Locate the cell with the specified text and output its (x, y) center coordinate. 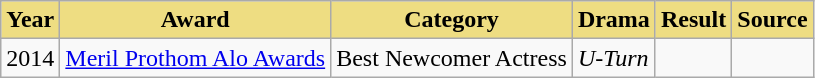
Result (693, 20)
U-Turn (614, 58)
Category (452, 20)
Year (30, 20)
Award (196, 20)
Meril Prothom Alo Awards (196, 58)
2014 (30, 58)
Source (772, 20)
Best Newcomer Actress (452, 58)
Drama (614, 20)
